For the text-containing cell, return its midpoint in [x, y] coordinate format. 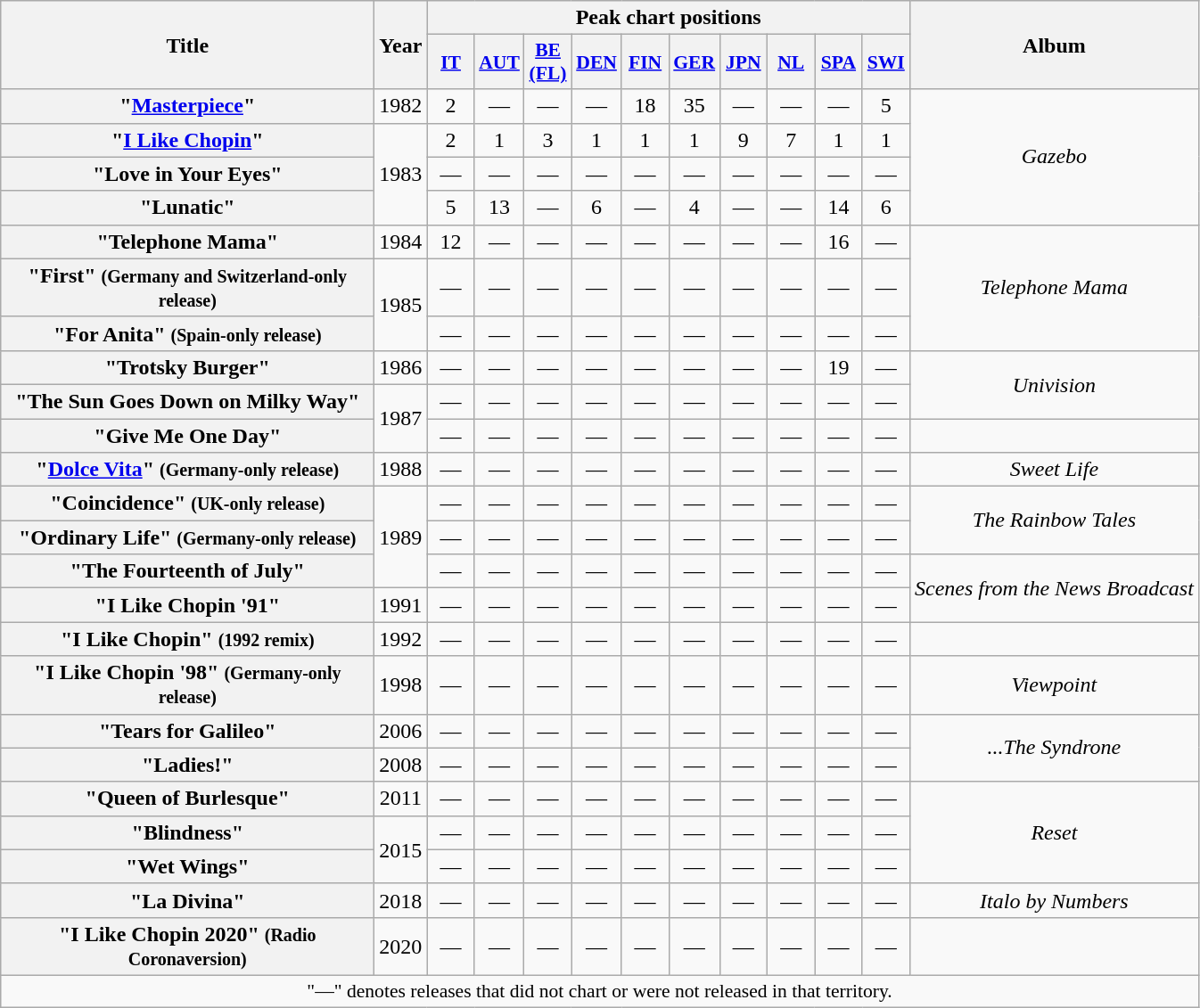
13 [499, 208]
"I Like Chopin 2020" (Radio Coronaversion) [187, 947]
BE (FL) [547, 62]
4 [694, 208]
3 [547, 140]
2008 [401, 765]
Gazebo [1054, 157]
9 [744, 140]
IT [451, 62]
"Blindness" [187, 832]
"Ladies!" [187, 765]
"I Like Chopin '98" (Germany-only release) [187, 684]
1983 [401, 174]
1984 [401, 242]
Year [401, 45]
Univision [1054, 384]
"Queen of Burlesque" [187, 799]
"—" denotes releases that did not chart or were not released in that territory. [600, 991]
1982 [401, 106]
18 [645, 106]
Viewpoint [1054, 684]
1998 [401, 684]
2020 [401, 947]
The Rainbow Tales [1054, 520]
"Dolce Vita" (Germany-only release) [187, 470]
"Wet Wings" [187, 866]
AUT [499, 62]
"I Like Chopin '91" [187, 605]
"Lunatic" [187, 208]
"Coincidence" (UK-only release) [187, 504]
FIN [645, 62]
"La Divina" [187, 900]
DEN [596, 62]
"Love in Your Eyes" [187, 174]
2018 [401, 900]
JPN [744, 62]
Title [187, 45]
1985 [401, 305]
2006 [401, 731]
Scenes from the News Broadcast [1054, 588]
"Ordinary Life" (Germany-only release) [187, 537]
Sweet Life [1054, 470]
"The Sun Goes Down on Milky Way" [187, 401]
"First" (Germany and Switzerland-only release) [187, 287]
Album [1054, 45]
NL [790, 62]
SWI [886, 62]
"Trotsky Burger" [187, 367]
1987 [401, 418]
14 [838, 208]
12 [451, 242]
SPA [838, 62]
16 [838, 242]
Peak chart positions [669, 18]
2015 [401, 849]
19 [838, 367]
1989 [401, 537]
Italo by Numbers [1054, 900]
Telephone Mama [1054, 287]
1986 [401, 367]
1992 [401, 639]
1988 [401, 470]
"Tears for Galileo" [187, 731]
"I Like Chopin" (1992 remix) [187, 639]
Reset [1054, 832]
7 [790, 140]
"Give Me One Day" [187, 436]
2011 [401, 799]
...The Syndrone [1054, 748]
35 [694, 106]
GER [694, 62]
"Masterpiece" [187, 106]
"For Anita" (Spain-only release) [187, 333]
"Telephone Mama" [187, 242]
1991 [401, 605]
"I Like Chopin" [187, 140]
"The Fourteenth of July" [187, 571]
